Provide the [x, y] coordinate of the cell's center where the given text is located.  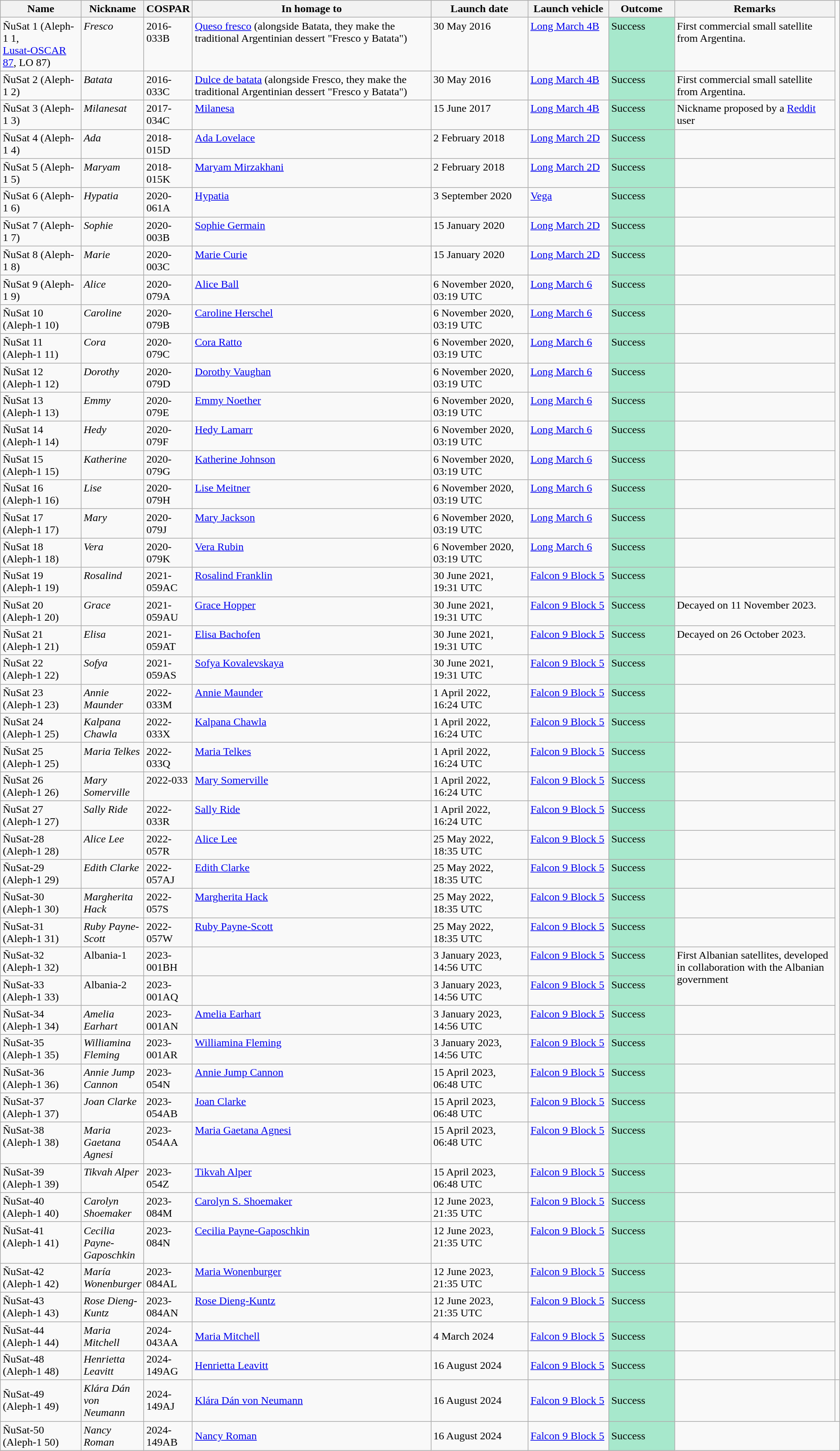
2020-079E [168, 407]
2021-059AC [168, 582]
2020-079K [168, 553]
ÑuSat 26 (Aleph-1 26) [41, 786]
Batata [113, 85]
Caroline Herschel [311, 319]
ÑuSat 5 (Aleph-1 5) [41, 173]
Ada Lovelace [311, 144]
Alice [113, 290]
2018-015K [168, 173]
2021-059AT [168, 640]
Milanesa [311, 115]
2022-057AJ [168, 874]
2020-079J [168, 523]
2022-033 [168, 786]
Albania-1 [113, 961]
Elisa Bachofen [311, 640]
ÑuSat-50 (Aleph-1 50) [41, 1436]
2020-079F [168, 436]
Maryam [113, 173]
ÑuSat-32 (Aleph-1 32) [41, 961]
2020-079B [168, 319]
ÑuSat-34 (Aleph-1 34) [41, 1020]
Mary Jackson [311, 523]
Maria Wonenburger [311, 1277]
ÑuSat-48 (Aleph-1 48) [41, 1365]
ÑuSat-39 (Aleph-1 39) [41, 1178]
ÑuSat 3 (Aleph-1 3) [41, 115]
Queso fresco (alongside Batata, they make the traditional Argentinian dessert "Fresco y Batata") [311, 44]
ÑuSat 6 (Aleph-1 6) [41, 202]
Nickname proposed by a Reddit user [755, 115]
2016-033C [168, 85]
Hedy Lamarr [311, 436]
Launch date [479, 9]
ÑuSat-43 (Aleph-1 43) [41, 1307]
Marie [113, 260]
2017-034C [168, 115]
Elisa [113, 640]
María Wonenburger [113, 1277]
ÑuSat 9 (Aleph-1 9) [41, 290]
2023-054AA [168, 1143]
Dorothy [113, 377]
Launch vehicle [569, 9]
Dorothy Vaughan [311, 377]
2023-001AQ [168, 991]
ÑuSat-33 (Aleph-1 33) [41, 991]
Emmy Noether [311, 407]
Vera [113, 553]
ÑuSat 10 (Aleph-1 10) [41, 319]
Rosalind Franklin [311, 582]
Name [41, 9]
Lise Meitner [311, 495]
Hedy [113, 436]
ÑuSat-44 (Aleph-1 44) [41, 1336]
2022-033Q [168, 757]
Sophie Germain [311, 232]
Vega [569, 202]
2020-079D [168, 377]
2022-057W [168, 933]
ÑuSat-31 (Aleph-1 31) [41, 933]
Emmy [113, 407]
Albania-2 [113, 991]
Marie Curie [311, 260]
Cora [113, 348]
3 September 2020 [479, 202]
Lise [113, 495]
Rosalind [113, 582]
Sofya Kovalevskaya [311, 670]
ÑuSat 22 (Aleph-1 22) [41, 670]
ÑuSat 18 (Aleph-1 18) [41, 553]
2023-084N [168, 1242]
2020-003C [168, 260]
Dulce de batata (alongside Fresco, they make the traditional Argentinian dessert "Fresco y Batata") [311, 85]
ÑuSat-38 (Aleph-1 38) [41, 1143]
Katherine Johnson [311, 465]
15 June 2017 [479, 115]
2020-079H [168, 495]
4 March 2024 [479, 1336]
ÑuSat 11 (Aleph-1 11) [41, 348]
2023-001AN [168, 1020]
ÑuSat 25 (Aleph-1 25) [41, 757]
Mary [113, 523]
ÑuSat-37 (Aleph-1 37) [41, 1108]
ÑuSat-41 (Aleph-1 41) [41, 1242]
Carolyn S. Shoemaker [311, 1207]
ÑuSat 24 (Aleph-1 25) [41, 728]
ÑuSat-40 (Aleph-1 40) [41, 1207]
Sophie [113, 232]
2021-059AU [168, 611]
ÑuSat-49 (Aleph-1 49) [41, 1401]
ÑuSat 21 (Aleph-1 21) [41, 640]
COSPAR [168, 9]
ÑuSat 14 (Aleph-1 14) [41, 436]
In homage to [311, 9]
2022-057S [168, 903]
2024-149AJ [168, 1401]
Outcome [642, 9]
Ada [113, 144]
ÑuSat 20 (Aleph-1 20) [41, 611]
2016-033B [168, 44]
ÑuSat 2 (Aleph-1 2) [41, 85]
2023-084M [168, 1207]
ÑuSat-28 (Aleph-1 28) [41, 845]
ÑuSat 4 (Aleph-1 4) [41, 144]
ÑuSat-30 (Aleph-1 30) [41, 903]
2022-033R [168, 815]
Alice Ball [311, 290]
ÑuSat-42 (Aleph-1 42) [41, 1277]
Remarks [755, 9]
ÑuSat 27 (Aleph-1 27) [41, 815]
Nickname [113, 9]
2023-054AB [168, 1108]
2020-079A [168, 290]
ÑuSat 16 (Aleph-1 16) [41, 495]
ÑuSat 17 (Aleph-1 17) [41, 523]
First Albanian satellites, developed in collaboration with the Albanian government [755, 976]
ÑuSat 8 (Aleph-1 8) [41, 260]
Maryam Mirzakhani [311, 173]
2022-033X [168, 728]
2023-001BH [168, 961]
2023-001AR [168, 1049]
ÑuSat 19 (Aleph-1 19) [41, 582]
2020-003B [168, 232]
2018-015D [168, 144]
2021-059AS [168, 670]
2022-033M [168, 698]
2024-043AA [168, 1336]
Sofya [113, 670]
Carolyn Shoemaker [113, 1207]
2020-079G [168, 465]
2023-084AL [168, 1277]
ÑuSat 13 (Aleph-1 13) [41, 407]
2023-054N [168, 1078]
2020-061A [168, 202]
ÑuSat 23 (Aleph-1 23) [41, 698]
ÑuSat-35 (Aleph-1 35) [41, 1049]
ÑuSat 15 (Aleph-1 15) [41, 465]
ÑuSat-29 (Aleph-1 29) [41, 874]
Grace Hopper [311, 611]
Vera Rubin [311, 553]
2023-084AN [168, 1307]
Caroline [113, 319]
Katherine [113, 465]
ÑuSat 12 (Aleph-1 12) [41, 377]
2022-057R [168, 845]
Decayed on 26 October 2023. [755, 640]
ÑuSat-36 (Aleph-1 36) [41, 1078]
ÑuSat 1 (Aleph-1 1,Lusat-OSCAR 87, LO 87) [41, 44]
Grace [113, 611]
ÑuSat 7 (Aleph-1 7) [41, 232]
Cora Ratto [311, 348]
2023-054Z [168, 1178]
2024-149AB [168, 1436]
Fresco [113, 44]
Decayed on 11 November 2023. [755, 611]
Milanesat [113, 115]
2020-079C [168, 348]
2024-149AG [168, 1365]
